Return (X, Y) of the center of cell containing provided text 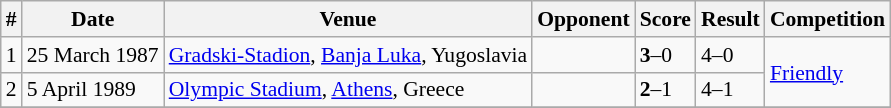
Olympic Stadium, Athens, Greece (348, 90)
25 March 1987 (93, 55)
4–0 (730, 55)
Venue (348, 19)
3–0 (666, 55)
# (12, 19)
5 April 1989 (93, 90)
2 (12, 90)
Friendly (828, 72)
Score (666, 19)
Gradski-Stadion, Banja Luka, Yugoslavia (348, 55)
1 (12, 55)
Result (730, 19)
Opponent (584, 19)
Date (93, 19)
Competition (828, 19)
2–1 (666, 90)
4–1 (730, 90)
